Locate the cell with the specified text and output its (X, Y) center coordinate. 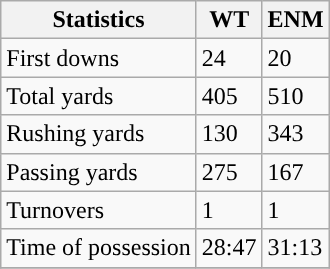
Time of possession (99, 248)
First downs (99, 58)
20 (296, 58)
24 (229, 58)
Rushing yards (99, 134)
405 (229, 96)
130 (229, 134)
275 (229, 172)
510 (296, 96)
Turnovers (99, 210)
Total yards (99, 96)
167 (296, 172)
ENM (296, 20)
Passing yards (99, 172)
31:13 (296, 248)
28:47 (229, 248)
Statistics (99, 20)
WT (229, 20)
343 (296, 134)
